Extract the [x, y] coordinate from the center of the cell holding the provided text.  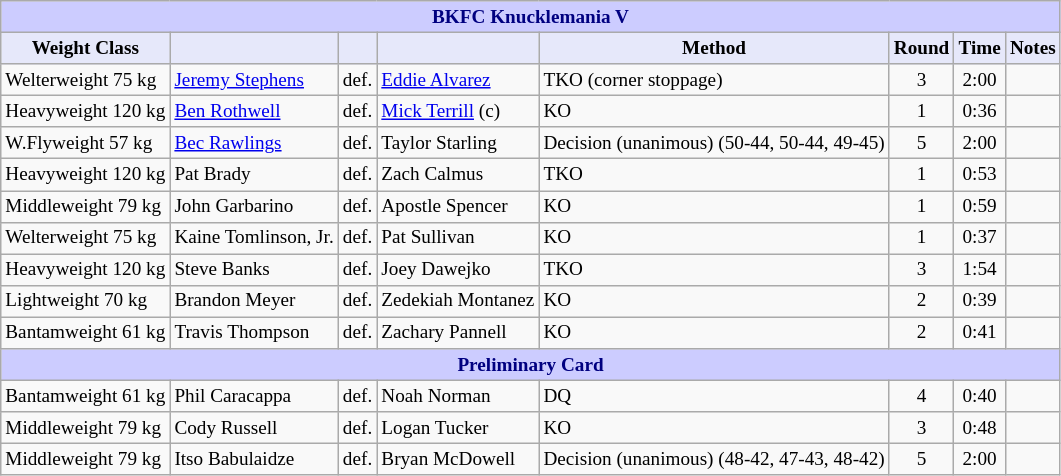
0:36 [980, 111]
TKO (corner stoppage) [714, 80]
Joey Dawejko [458, 270]
Travis Thompson [254, 333]
Mick Terrill (c) [458, 111]
Jeremy Stephens [254, 80]
Method [714, 48]
Decision (unanimous) (50-44, 50-44, 49-45) [714, 143]
Logan Tucker [458, 428]
0:53 [980, 175]
DQ [714, 396]
Noah Norman [458, 396]
Eddie Alvarez [458, 80]
Apostle Spencer [458, 206]
Zach Calmus [458, 175]
Weight Class [86, 48]
Zedekiah Montanez [458, 301]
Pat Brady [254, 175]
Steve Banks [254, 270]
Zachary Pannell [458, 333]
Pat Sullivan [458, 238]
1:54 [980, 270]
John Garbarino [254, 206]
Kaine Tomlinson, Jr. [254, 238]
0:59 [980, 206]
Brandon Meyer [254, 301]
0:37 [980, 238]
0:39 [980, 301]
0:40 [980, 396]
Time [980, 48]
Cody Russell [254, 428]
0:41 [980, 333]
Bec Rawlings [254, 143]
Phil Caracappa [254, 396]
Decision (unanimous) (48-42, 47-43, 48-42) [714, 460]
Bryan McDowell [458, 460]
0:48 [980, 428]
Lightweight 70 kg [86, 301]
4 [922, 396]
Preliminary Card [531, 365]
W.Flyweight 57 kg [86, 143]
BKFC Knucklemania V [531, 17]
Notes [1032, 48]
Taylor Starling [458, 143]
Round [922, 48]
Ben Rothwell [254, 111]
Itso Babulaidze [254, 460]
